Return the (x, y) coordinate for the center point of the cell that contains the specified text.  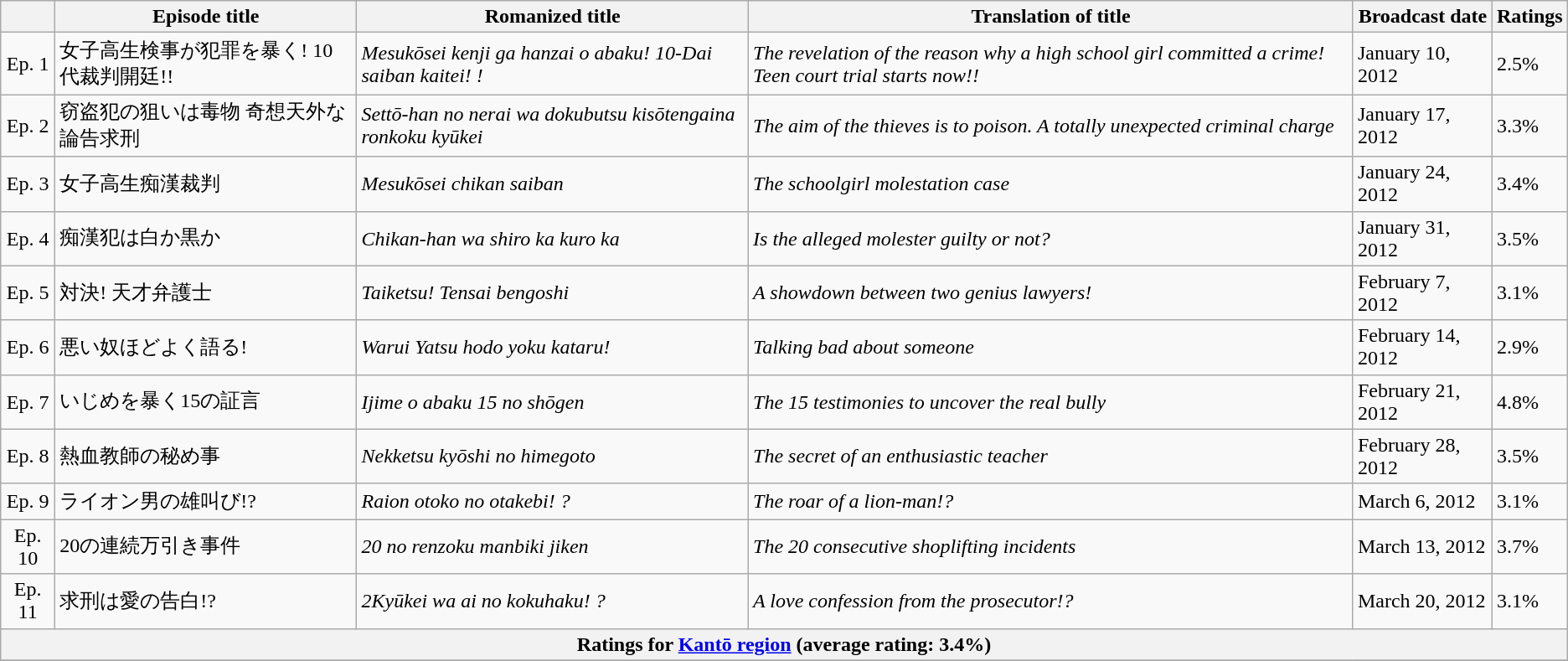
A love confession from the prosecutor!? (1051, 602)
Translation of title (1051, 17)
Mesukōsei chikan saiban (553, 184)
3.7% (1529, 546)
女子高生検事が犯罪を暴く! 10代裁判開廷!! (206, 64)
The 15 testimonies to uncover the real bully (1051, 402)
The revelation of the reason why a high school girl committed a crime! Teen court trial starts now!! (1051, 64)
Settō-han no nerai wa dokubutsu kisōtengaina ronkoku kyūkei (553, 126)
February 7, 2012 (1422, 293)
February 28, 2012 (1422, 456)
Ep. 1 (28, 64)
Chikan-han wa shiro ka kuro ka (553, 238)
Nekketsu kyōshi no himegoto (553, 456)
3.3% (1529, 126)
Ep. 7 (28, 402)
痴漢犯は白か黒か (206, 238)
Ep. 4 (28, 238)
The schoolgirl molestation case (1051, 184)
Ep. 10 (28, 546)
January 31, 2012 (1422, 238)
求刑は愛の告白!? (206, 602)
いじめを暴く15の証言 (206, 402)
Talking bad about someone (1051, 347)
Ep. 2 (28, 126)
2Kyūkei wa ai no kokuhaku! ? (553, 602)
January 10, 2012 (1422, 64)
Broadcast date (1422, 17)
熱血教師の秘め事 (206, 456)
Taiketsu! Tensai bengoshi (553, 293)
Ep. 5 (28, 293)
Ep. 3 (28, 184)
ライオン男の雄叫び!? (206, 501)
女子高生痴漢裁判 (206, 184)
Ratings for Kantō region (average rating: 3.4%) (784, 644)
3.4% (1529, 184)
Warui Yatsu hodo yoku kataru! (553, 347)
Ep. 6 (28, 347)
2.5% (1529, 64)
The aim of the thieves is to poison. A totally unexpected criminal charge (1051, 126)
Ep. 9 (28, 501)
March 13, 2012 (1422, 546)
Mesukōsei kenji ga hanzai o abaku! 10-Dai saiban kaitei! ! (553, 64)
Is the alleged molester guilty or not? (1051, 238)
20の連続万引き事件 (206, 546)
The secret of an enthusiastic teacher (1051, 456)
The roar of a lion-man!? (1051, 501)
窃盗犯の狙いは毒物 奇想天外な論告求刑 (206, 126)
January 24, 2012 (1422, 184)
悪い奴ほどよく語る! (206, 347)
20 no renzoku manbiki jiken (553, 546)
4.8% (1529, 402)
The 20 consecutive shoplifting incidents (1051, 546)
対決! 天才弁護士 (206, 293)
March 20, 2012 (1422, 602)
Raion otoko no otakebi! ? (553, 501)
A showdown between two genius lawyers! (1051, 293)
March 6, 2012 (1422, 501)
February 14, 2012 (1422, 347)
Ep. 8 (28, 456)
Episode title (206, 17)
2.9% (1529, 347)
February 21, 2012 (1422, 402)
Ep. 11 (28, 602)
Ijime o abaku 15 no shōgen (553, 402)
Ratings (1529, 17)
Romanized title (553, 17)
January 17, 2012 (1422, 126)
